Locate the cell with the specified text and output its (X, Y) center coordinate. 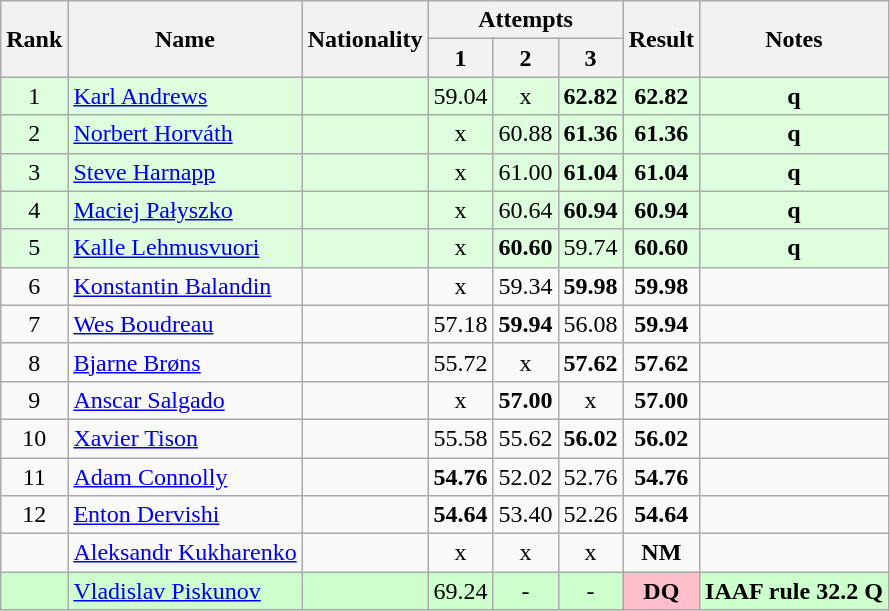
61.00 (526, 172)
Aleksandr Kukharenko (185, 553)
5 (34, 248)
Maciej Pałyszko (185, 210)
59.74 (590, 248)
52.26 (590, 515)
IAAF rule 32.2 Q (794, 591)
Karl Andrews (185, 96)
6 (34, 286)
69.24 (460, 591)
Adam Connolly (185, 477)
12 (34, 515)
4 (34, 210)
DQ (661, 591)
60.64 (526, 210)
Anscar Salgado (185, 400)
55.58 (460, 438)
55.72 (460, 362)
52.76 (590, 477)
Attempts (526, 20)
Kalle Lehmusvuori (185, 248)
Xavier Tison (185, 438)
7 (34, 324)
Konstantin Balandin (185, 286)
55.62 (526, 438)
Vladislav Piskunov (185, 591)
Notes (794, 39)
60.88 (526, 134)
Steve Harnapp (185, 172)
53.40 (526, 515)
Enton Dervishi (185, 515)
59.34 (526, 286)
Norbert Horváth (185, 134)
11 (34, 477)
Name (185, 39)
9 (34, 400)
Result (661, 39)
Nationality (365, 39)
57.18 (460, 324)
10 (34, 438)
NM (661, 553)
8 (34, 362)
Bjarne Brøns (185, 362)
56.08 (590, 324)
52.02 (526, 477)
59.04 (460, 96)
Wes Boudreau (185, 324)
Rank (34, 39)
